Output the (X, Y) coordinate of the center of the cell containing the given text.  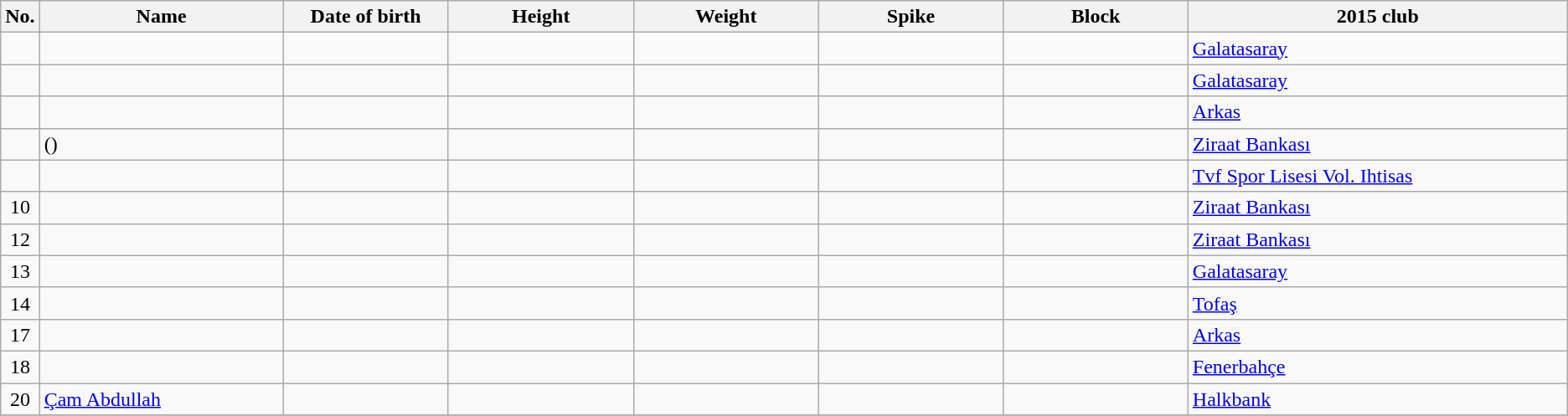
No. (20, 17)
Height (541, 17)
12 (20, 239)
13 (20, 271)
Halkbank (1377, 399)
Weight (725, 17)
14 (20, 303)
Çam Abdullah (161, 399)
17 (20, 335)
Tvf Spor Lisesi Vol. Ihtisas (1377, 176)
Tofaş (1377, 303)
10 (20, 208)
18 (20, 367)
20 (20, 399)
() (161, 144)
Date of birth (365, 17)
2015 club (1377, 17)
Spike (910, 17)
Block (1096, 17)
Fenerbahçe (1377, 367)
Name (161, 17)
